Locate the cell with the specified text and output its (X, Y) center coordinate. 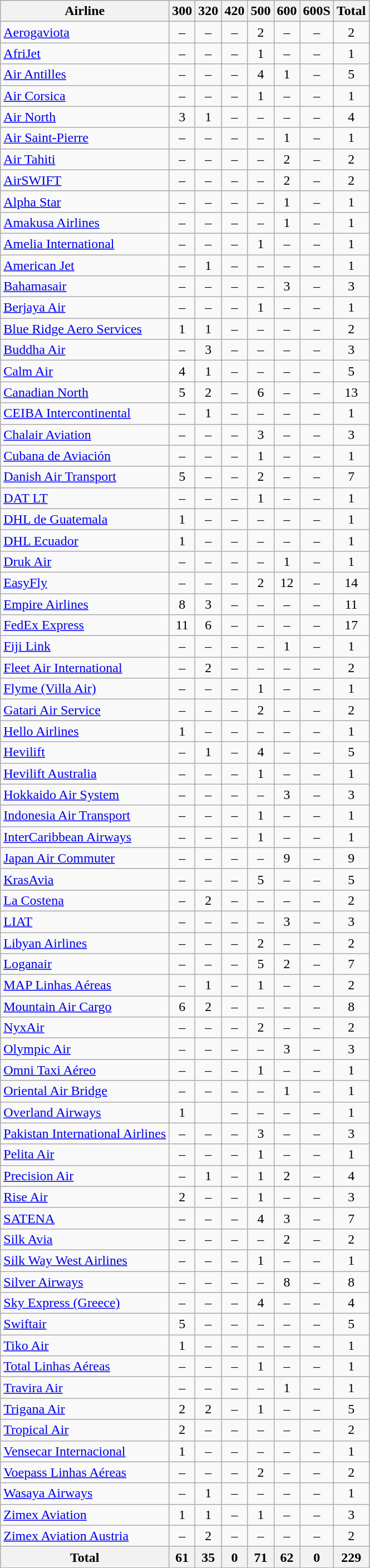
Canadian North (85, 392)
Vensecar Internacional (85, 1451)
AirSWIFT (85, 180)
600S (317, 11)
Air Tahiti (85, 159)
MAP Linhas Aéreas (85, 985)
Alpha Star (85, 201)
Japan Air Commuter (85, 858)
300 (182, 11)
229 (351, 1557)
SATENA (85, 1218)
420 (235, 11)
Zimex Aviation Austria (85, 1536)
61 (182, 1557)
Bahamasair (85, 287)
Aerogaviota (85, 32)
Silk Avia (85, 1239)
Wasaya Airways (85, 1493)
Tropical Air (85, 1430)
Oriental Air Bridge (85, 1091)
Pakistan International Airlines (85, 1133)
14 (351, 583)
13 (351, 392)
Sky Express (Greece) (85, 1303)
600 (287, 11)
Total Linhas Aéreas (85, 1367)
Swiftair (85, 1324)
Olympic Air (85, 1049)
35 (208, 1557)
EasyFly (85, 583)
12 (287, 583)
Overland Airways (85, 1112)
Calm Air (85, 371)
Voepass Linhas Aéreas (85, 1472)
Libyan Airlines (85, 943)
Tiko Air (85, 1345)
LIAT (85, 921)
Hello Airlines (85, 731)
AfriJet (85, 53)
Silk Way West Airlines (85, 1260)
Air Saint-Pierre (85, 138)
Hevilift Australia (85, 773)
Empire Airlines (85, 604)
Loganair (85, 964)
Gatari Air Service (85, 710)
Cubana de Aviación (85, 456)
500 (260, 11)
Amakusa Airlines (85, 223)
Travira Air (85, 1388)
62 (287, 1557)
Mountain Air Cargo (85, 1007)
DHL Ecuador (85, 540)
Berjaya Air (85, 308)
Druk Air (85, 561)
Zimex Aviation (85, 1515)
CEIBA Intercontinental (85, 413)
Pelita Air (85, 1155)
Indonesia Air Transport (85, 816)
71 (260, 1557)
Buddha Air (85, 350)
InterCaribbean Airways (85, 837)
American Jet (85, 265)
Blue Ridge Aero Services (85, 329)
Rise Air (85, 1197)
Chalair Aviation (85, 435)
17 (351, 625)
Air Corsica (85, 96)
Fiji Link (85, 647)
Air Antilles (85, 75)
Airline (85, 11)
KrasAvia (85, 879)
Hokkaido Air System (85, 795)
320 (208, 11)
Trigana Air (85, 1409)
La Costena (85, 900)
Hevilift (85, 752)
DAT LT (85, 498)
FedEx Express (85, 625)
Silver Airways (85, 1281)
Danish Air Transport (85, 477)
Precision Air (85, 1176)
Flyme (Villa Air) (85, 689)
Omni Taxi Aéreo (85, 1070)
DHL de Guatemala (85, 519)
Fleet Air International (85, 668)
Amelia International (85, 244)
Air North (85, 117)
NyxAir (85, 1028)
